Return [X, Y] of the center of cell containing provided text 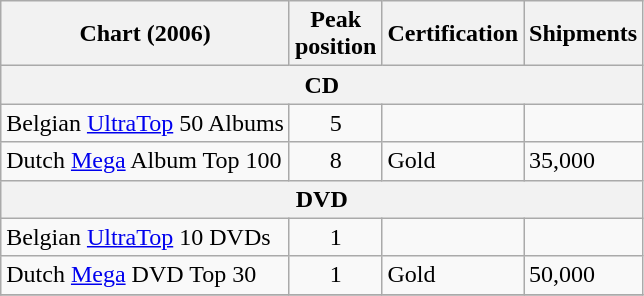
Belgian UltraTop 10 DVDs [146, 237]
Chart (2006) [146, 34]
5 [335, 123]
CD [322, 85]
8 [335, 161]
DVD [322, 199]
Dutch Mega DVD Top 30 [146, 275]
35,000 [584, 161]
Shipments [584, 34]
Belgian UltraTop 50 Albums [146, 123]
Certification [453, 34]
50,000 [584, 275]
Peakposition [335, 34]
Dutch Mega Album Top 100 [146, 161]
